Output the (X, Y) coordinate of the center of the cell containing the given text.  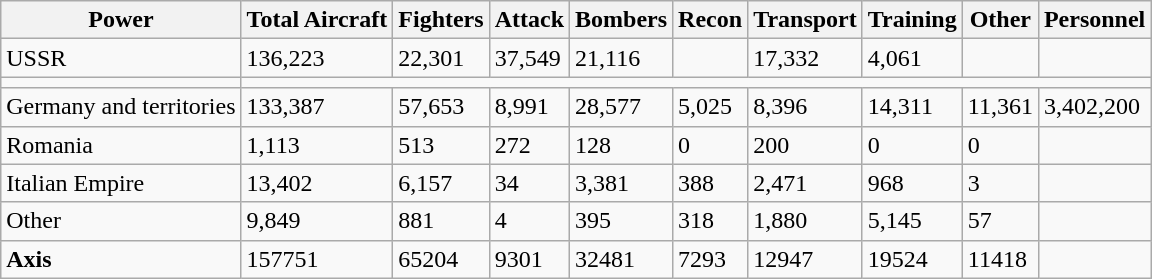
Total Aircraft (317, 20)
272 (529, 145)
22,301 (441, 58)
14,311 (912, 107)
7293 (710, 259)
17,332 (806, 58)
Romania (121, 145)
9301 (529, 259)
136,223 (317, 58)
513 (441, 145)
57,653 (441, 107)
57 (1000, 221)
Axis (121, 259)
4,061 (912, 58)
Italian Empire (121, 183)
11418 (1000, 259)
21,116 (622, 58)
5,145 (912, 221)
881 (441, 221)
Transport (806, 20)
USSR (121, 58)
Training (912, 20)
65204 (441, 259)
Personnel (1094, 20)
12947 (806, 259)
6,157 (441, 183)
9,849 (317, 221)
Power (121, 20)
2,471 (806, 183)
128 (622, 145)
Recon (710, 20)
19524 (912, 259)
Bombers (622, 20)
8,396 (806, 107)
13,402 (317, 183)
157751 (317, 259)
11,361 (1000, 107)
388 (710, 183)
1,113 (317, 145)
395 (622, 221)
3 (1000, 183)
28,577 (622, 107)
34 (529, 183)
200 (806, 145)
318 (710, 221)
Fighters (441, 20)
Attack (529, 20)
3,402,200 (1094, 107)
4 (529, 221)
968 (912, 183)
8,991 (529, 107)
37,549 (529, 58)
3,381 (622, 183)
133,387 (317, 107)
1,880 (806, 221)
Germany and territories (121, 107)
32481 (622, 259)
5,025 (710, 107)
